Detect which cell encompasses the target text, then output its (X, Y) center coordinate. 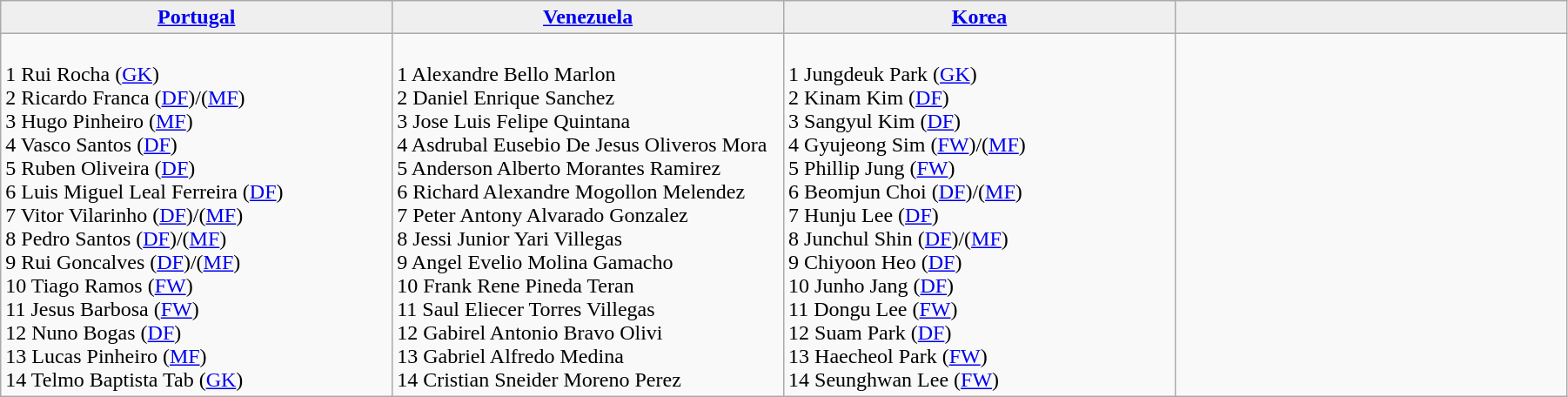
Venezuela (588, 17)
Portugal (197, 17)
Korea (980, 17)
